Search for the cell housing the specified text and yield its [X, Y] center coordinate. 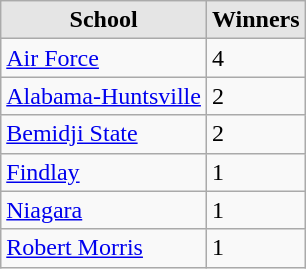
Findlay [104, 172]
School [104, 20]
Winners [256, 20]
Niagara [104, 210]
Robert Morris [104, 248]
Bemidji State [104, 134]
Air Force [104, 58]
Alabama-Huntsville [104, 96]
4 [256, 58]
